Determine the (X, Y) coordinate at the center of the cell enclosing the given text.  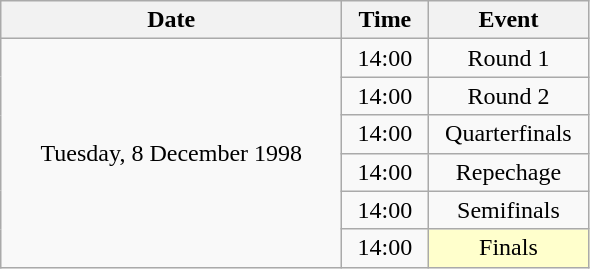
Tuesday, 8 December 1998 (172, 153)
Repechage (508, 172)
Date (172, 20)
Semifinals (508, 210)
Time (385, 20)
Round 2 (508, 96)
Round 1 (508, 58)
Finals (508, 248)
Quarterfinals (508, 134)
Event (508, 20)
